Capture the cell that displays the provided text and extract its [x, y] central coordinate. 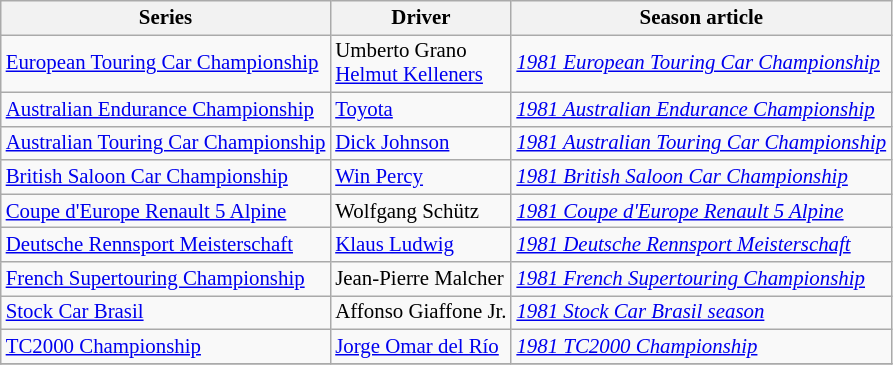
Deutsche Rennsport Meisterschaft [166, 245]
1981 Australian Endurance Championship [701, 109]
1981 European Touring Car Championship [701, 63]
Australian Touring Car Championship [166, 143]
Australian Endurance Championship [166, 109]
Jorge Omar del Río [420, 346]
Coupe d'Europe Renault 5 Alpine [166, 211]
1981 British Saloon Car Championship [701, 177]
1981 TC2000 Championship [701, 346]
Series [166, 18]
Driver [420, 18]
1981 Stock Car Brasil season [701, 312]
Stock Car Brasil [166, 312]
Win Percy [420, 177]
European Touring Car Championship [166, 63]
Klaus Ludwig [420, 245]
Jean-Pierre Malcher [420, 279]
Dick Johnson [420, 143]
Affonso Giaffone Jr. [420, 312]
1981 French Supertouring Championship [701, 279]
Season article [701, 18]
1981 Deutsche Rennsport Meisterschaft [701, 245]
1981 Australian Touring Car Championship [701, 143]
TC2000 Championship [166, 346]
Toyota [420, 109]
French Supertouring Championship [166, 279]
Umberto Grano Helmut Kelleners [420, 63]
British Saloon Car Championship [166, 177]
Wolfgang Schütz [420, 211]
1981 Coupe d'Europe Renault 5 Alpine [701, 211]
